Determine the [X, Y] coordinate at the center of the cell enclosing the given text.  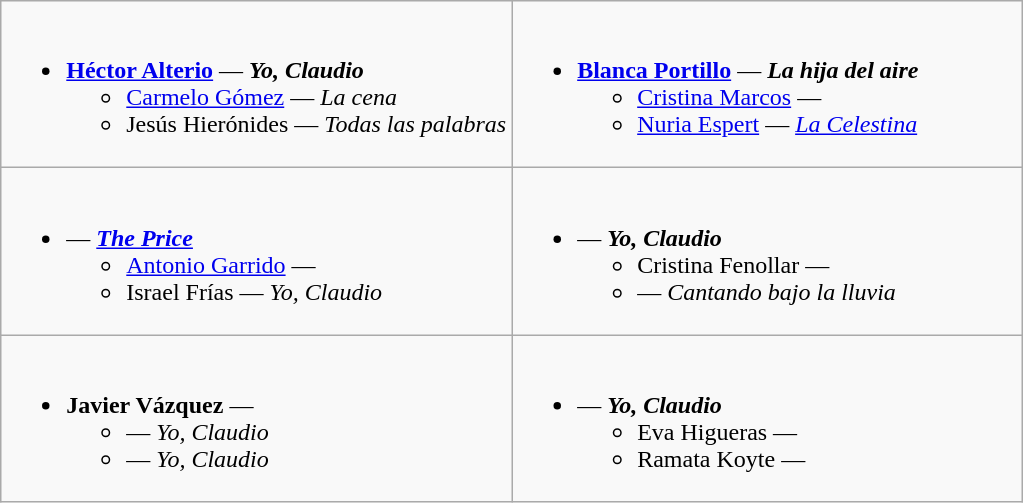
— Yo, ClaudioCristina Fenollar — — Cantando bajo la lluvia [768, 252]
Blanca Portillo — La hija del aireCristina Marcos — Nuria Espert — La Celestina [768, 84]
Javier Vázquez — — Yo, Claudio — Yo, Claudio [256, 418]
— Yo, ClaudioEva Higueras — Ramata Koyte — [768, 418]
— The PriceAntonio Garrido — Israel Frías — Yo, Claudio [256, 252]
Héctor Alterio — Yo, ClaudioCarmelo Gómez — La cenaJesús Hierónides — Todas las palabras [256, 84]
